Extract the [x, y] coordinate from the center of the cell holding the provided text.  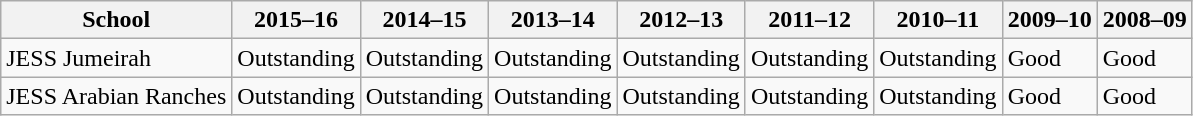
2008–09 [1144, 20]
2011–12 [809, 20]
JESS Jumeirah [116, 58]
2013–14 [553, 20]
2010–11 [938, 20]
School [116, 20]
2012–13 [681, 20]
2015–16 [296, 20]
2009–10 [1050, 20]
JESS Arabian Ranches [116, 96]
2014–15 [424, 20]
